Return the [x, y] coordinate for the center point of the cell that contains the specified text.  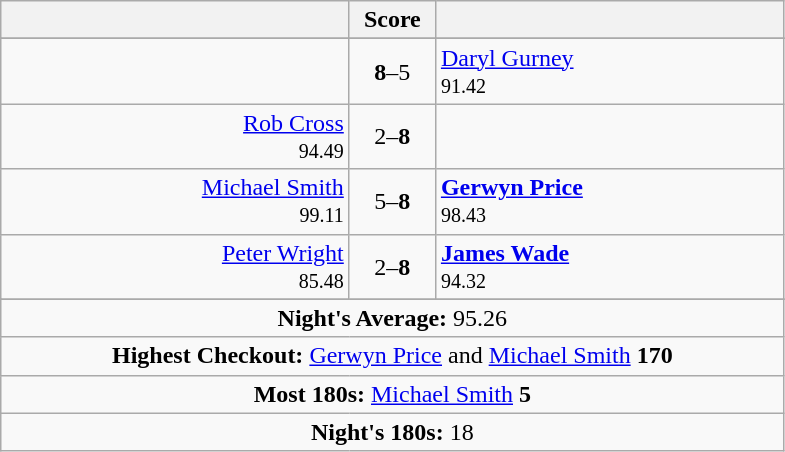
5–8 [392, 202]
Score [392, 20]
Michael Smith 99.11 [176, 202]
8–5 [392, 72]
Rob Cross 94.49 [176, 136]
Daryl Gurney 91.42 [610, 72]
Night's Average: 95.26 [392, 318]
Most 180s: Michael Smith 5 [392, 394]
Peter Wright 85.48 [176, 266]
Highest Checkout: Gerwyn Price and Michael Smith 170 [392, 356]
James Wade 94.32 [610, 266]
Gerwyn Price 98.43 [610, 202]
Night's 180s: 18 [392, 432]
